Determine the [X, Y] coordinate at the center of the cell enclosing the given text.  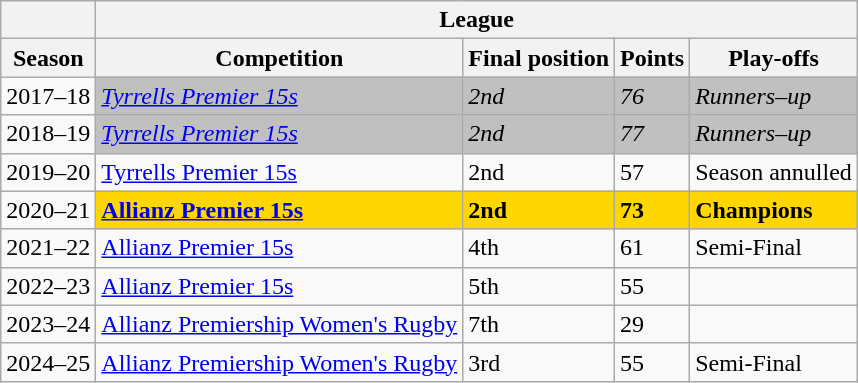
4th [539, 248]
Competition [280, 58]
7th [539, 324]
2022–23 [48, 286]
2021–22 [48, 248]
Play-offs [774, 58]
Final position [539, 58]
Season annulled [774, 172]
77 [652, 134]
Champions [774, 210]
61 [652, 248]
76 [652, 96]
57 [652, 172]
2017–18 [48, 96]
2019–20 [48, 172]
2024–25 [48, 362]
Points [652, 58]
3rd [539, 362]
2018–19 [48, 134]
League [477, 20]
2023–24 [48, 324]
73 [652, 210]
5th [539, 286]
2020–21 [48, 210]
Season [48, 58]
29 [652, 324]
